For the text-containing cell, return its midpoint in (x, y) coordinate format. 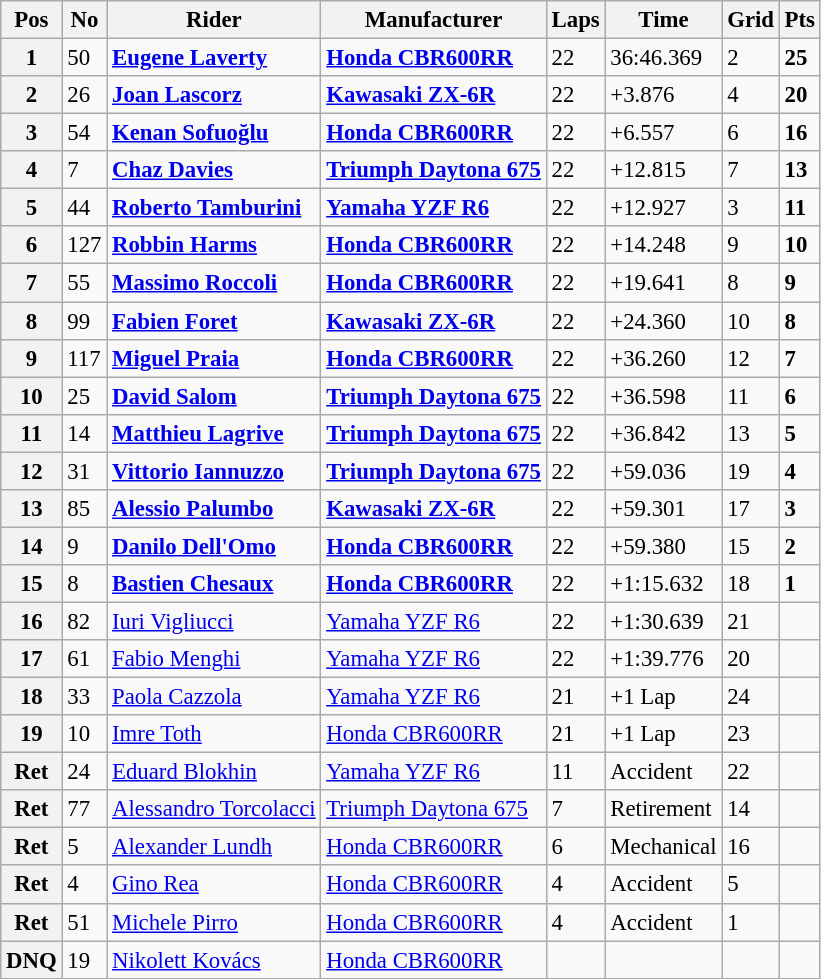
Alessandro Torcolacci (214, 809)
Fabio Menghi (214, 659)
Alessio Palumbo (214, 509)
+3.876 (664, 95)
44 (84, 208)
Imre Toth (214, 734)
Roberto Tamburini (214, 208)
+59.380 (664, 546)
+14.248 (664, 245)
No (84, 20)
+6.557 (664, 133)
51 (84, 922)
Retirement (664, 809)
+36.842 (664, 433)
Nikolett Kovács (214, 960)
Robbin Harms (214, 245)
+59.036 (664, 471)
127 (84, 245)
Matthieu Lagrive (214, 433)
26 (84, 95)
Rider (214, 20)
Joan Lascorz (214, 95)
77 (84, 809)
117 (84, 358)
+36.260 (664, 358)
82 (84, 621)
+12.815 (664, 170)
33 (84, 697)
50 (84, 58)
Time (664, 20)
Bastien Chesaux (214, 584)
36:46.369 (664, 58)
Paola Cazzola (214, 697)
+19.641 (664, 283)
Eduard Blokhin (214, 772)
+59.301 (664, 509)
Pts (800, 20)
+1:30.639 (664, 621)
99 (84, 321)
Laps (576, 20)
Mechanical (664, 847)
+1:15.632 (664, 584)
Pos (32, 20)
Chaz Davies (214, 170)
+36.598 (664, 396)
55 (84, 283)
Danilo Dell'Omo (214, 546)
23 (750, 734)
85 (84, 509)
54 (84, 133)
+1:39.776 (664, 659)
Iuri Vigliucci (214, 621)
Gino Rea (214, 885)
+12.927 (664, 208)
Kenan Sofuoğlu (214, 133)
Manufacturer (434, 20)
Michele Pirro (214, 922)
Massimo Roccoli (214, 283)
+24.360 (664, 321)
David Salom (214, 396)
DNQ (32, 960)
Miguel Praia (214, 358)
Fabien Foret (214, 321)
31 (84, 471)
Grid (750, 20)
Vittorio Iannuzzo (214, 471)
Eugene Laverty (214, 58)
Alexander Lundh (214, 847)
61 (84, 659)
